Locate the cell with the specified text and output its [x, y] center coordinate. 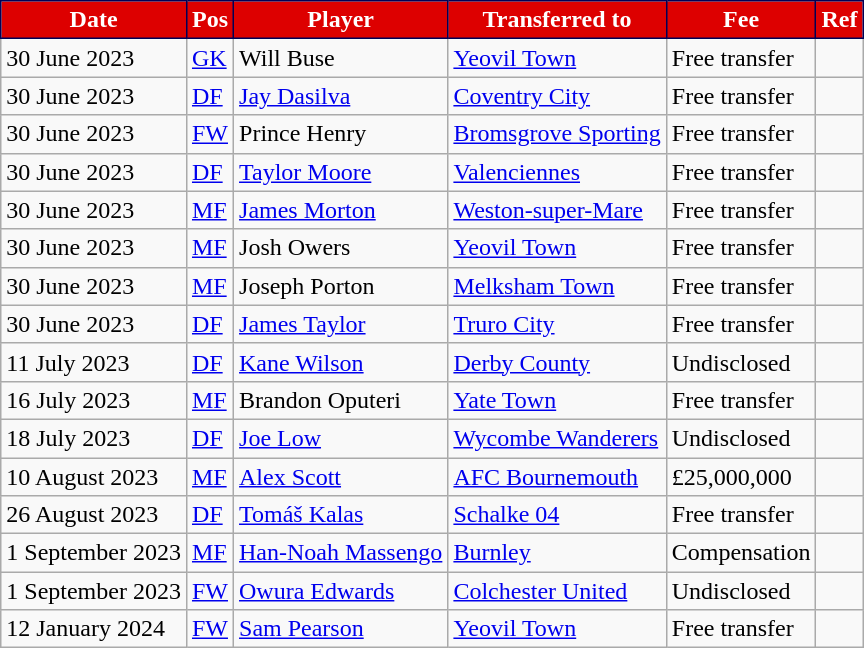
Owura Edwards [341, 591]
AFC Bournemouth [557, 477]
Brandon Oputeri [341, 400]
Alex Scott [341, 477]
16 July 2023 [94, 400]
Yate Town [557, 400]
12 January 2024 [94, 629]
Transferred to [557, 20]
Weston-super-Mare [557, 210]
Taylor Moore [341, 172]
Schalke 04 [557, 515]
Will Buse [341, 58]
Derby County [557, 362]
Melksham Town [557, 286]
Fee [741, 20]
Josh Owers [341, 248]
£25,000,000 [741, 477]
Tomáš Kalas [341, 515]
Prince Henry [341, 134]
Bromsgrove Sporting [557, 134]
Date [94, 20]
Joe Low [341, 438]
Burnley [557, 553]
James Taylor [341, 324]
James Morton [341, 210]
GK [210, 58]
Coventry City [557, 96]
Ref [840, 20]
Player [341, 20]
Sam Pearson [341, 629]
Pos [210, 20]
26 August 2023 [94, 515]
Kane Wilson [341, 362]
Truro City [557, 324]
Joseph Porton [341, 286]
10 August 2023 [94, 477]
Han-Noah Massengo [341, 553]
Wycombe Wanderers [557, 438]
Valenciennes [557, 172]
11 July 2023 [94, 362]
Jay Dasilva [341, 96]
18 July 2023 [94, 438]
Compensation [741, 553]
Colchester United [557, 591]
